Determine the [X, Y] coordinate at the center of the cell enclosing the given text.  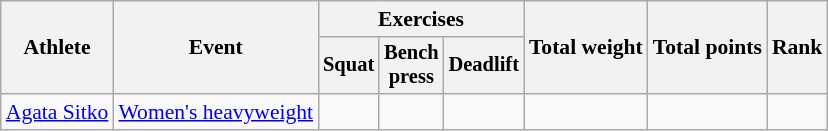
Exercises [421, 19]
Total weight [586, 48]
Squat [348, 66]
Agata Sitko [58, 112]
Total points [708, 48]
Women's heavyweight [216, 112]
Benchpress [411, 66]
Athlete [58, 48]
Rank [798, 48]
Event [216, 48]
Deadlift [484, 66]
